Identify which cell holds the provided text, then report its (X, Y) central coordinate. 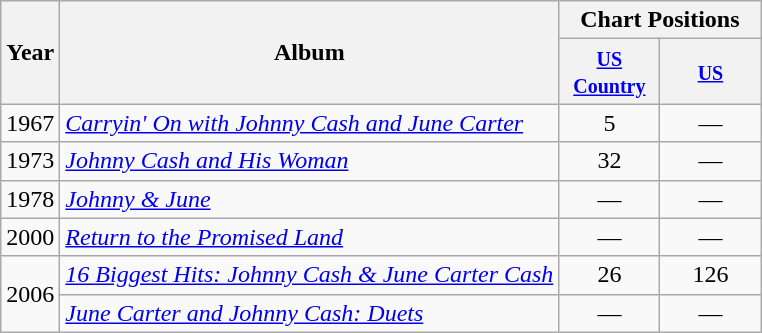
June Carter and Johnny Cash: Duets (310, 313)
1973 (30, 161)
US (710, 72)
126 (710, 275)
2000 (30, 237)
Return to the Promised Land (310, 237)
5 (610, 123)
US Country (610, 72)
2006 (30, 294)
32 (610, 161)
16 Biggest Hits: Johnny Cash & June Carter Cash (310, 275)
Chart Positions (660, 20)
1967 (30, 123)
Year (30, 52)
Johnny & June (310, 199)
1978 (30, 199)
Johnny Cash and His Woman (310, 161)
Album (310, 52)
26 (610, 275)
Carryin' On with Johnny Cash and June Carter (310, 123)
